Capture the cell that displays the provided text and extract its (x, y) central coordinate. 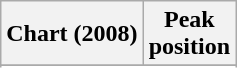
Chart (2008) (72, 34)
Peakposition (189, 34)
